Find where the given text appears and provide that cell's center as (x, y) coordinate. 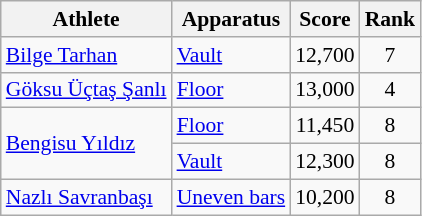
Uneven bars (232, 197)
Score (324, 19)
4 (390, 90)
Apparatus (232, 19)
Athlete (86, 19)
10,200 (324, 197)
12,300 (324, 162)
Nazlı Savranbaşı (86, 197)
13,000 (324, 90)
Bilge Tarhan (86, 55)
12,700 (324, 55)
Bengisu Yıldız (86, 144)
Rank (390, 19)
7 (390, 55)
Göksu Üçtaş Şanlı (86, 90)
11,450 (324, 126)
